For the text-containing cell, return its midpoint in (x, y) coordinate format. 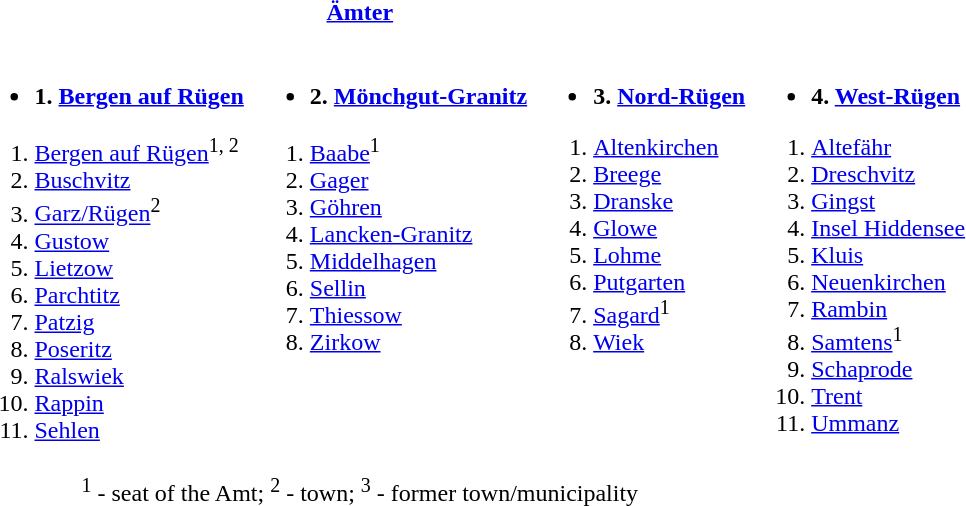
2. Mönchgut-GranitzBaabe1GagerGöhrenLancken-GranitzMiddelhagenSellinThiessowZirkow (388, 250)
3. Nord-RügenAltenkirchenBreegeDranskeGloweLohmePutgartenSagard1Wiek (640, 250)
